For the text-containing cell, return its midpoint in (X, Y) coordinate format. 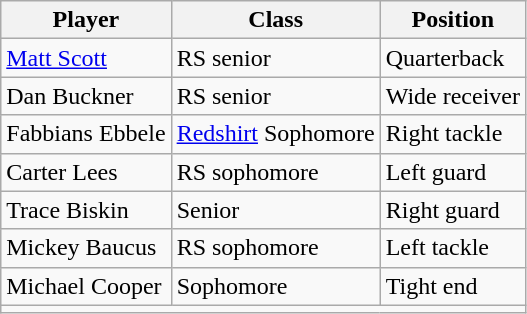
Right tackle (452, 134)
Sophomore (276, 286)
Senior (276, 210)
Left guard (452, 172)
Player (86, 20)
Michael Cooper (86, 286)
Dan Buckner (86, 96)
Carter Lees (86, 172)
Tight end (452, 286)
Left tackle (452, 248)
Wide receiver (452, 96)
Trace Biskin (86, 210)
Redshirt Sophomore (276, 134)
Fabbians Ebbele (86, 134)
Class (276, 20)
Position (452, 20)
Quarterback (452, 58)
Mickey Baucus (86, 248)
Matt Scott (86, 58)
Right guard (452, 210)
